Pinpoint the cell where the given text exists, returning its (X, Y) midpoint coordinate. 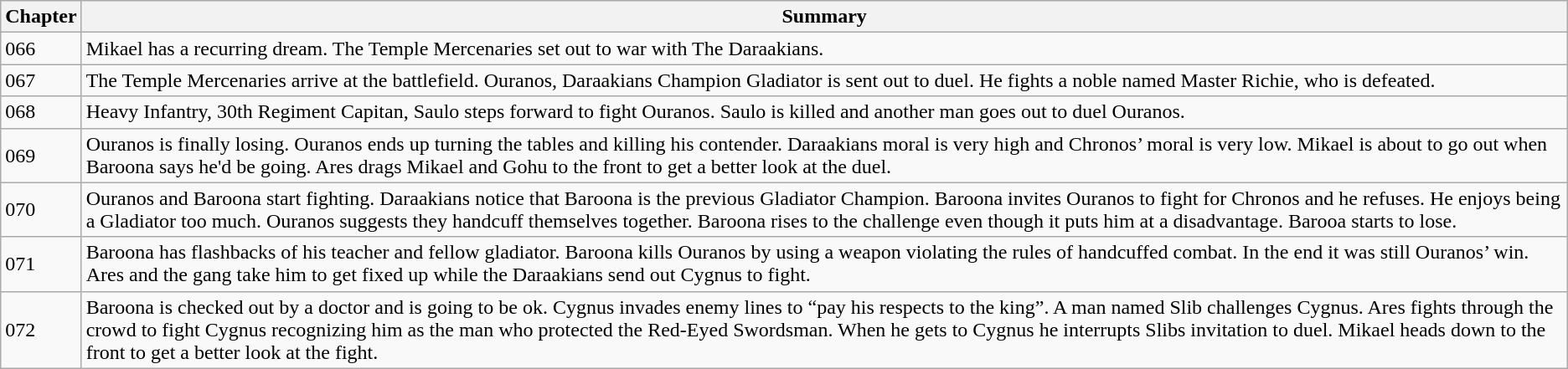
071 (41, 264)
068 (41, 112)
070 (41, 209)
Chapter (41, 17)
Mikael has a recurring dream. The Temple Mercenaries set out to war with The Daraakians. (824, 49)
067 (41, 80)
Heavy Infantry, 30th Regiment Capitan, Saulo steps forward to fight Ouranos. Saulo is killed and another man goes out to duel Ouranos. (824, 112)
066 (41, 49)
069 (41, 156)
072 (41, 330)
Summary (824, 17)
